Search for the cell housing the specified text and yield its (X, Y) center coordinate. 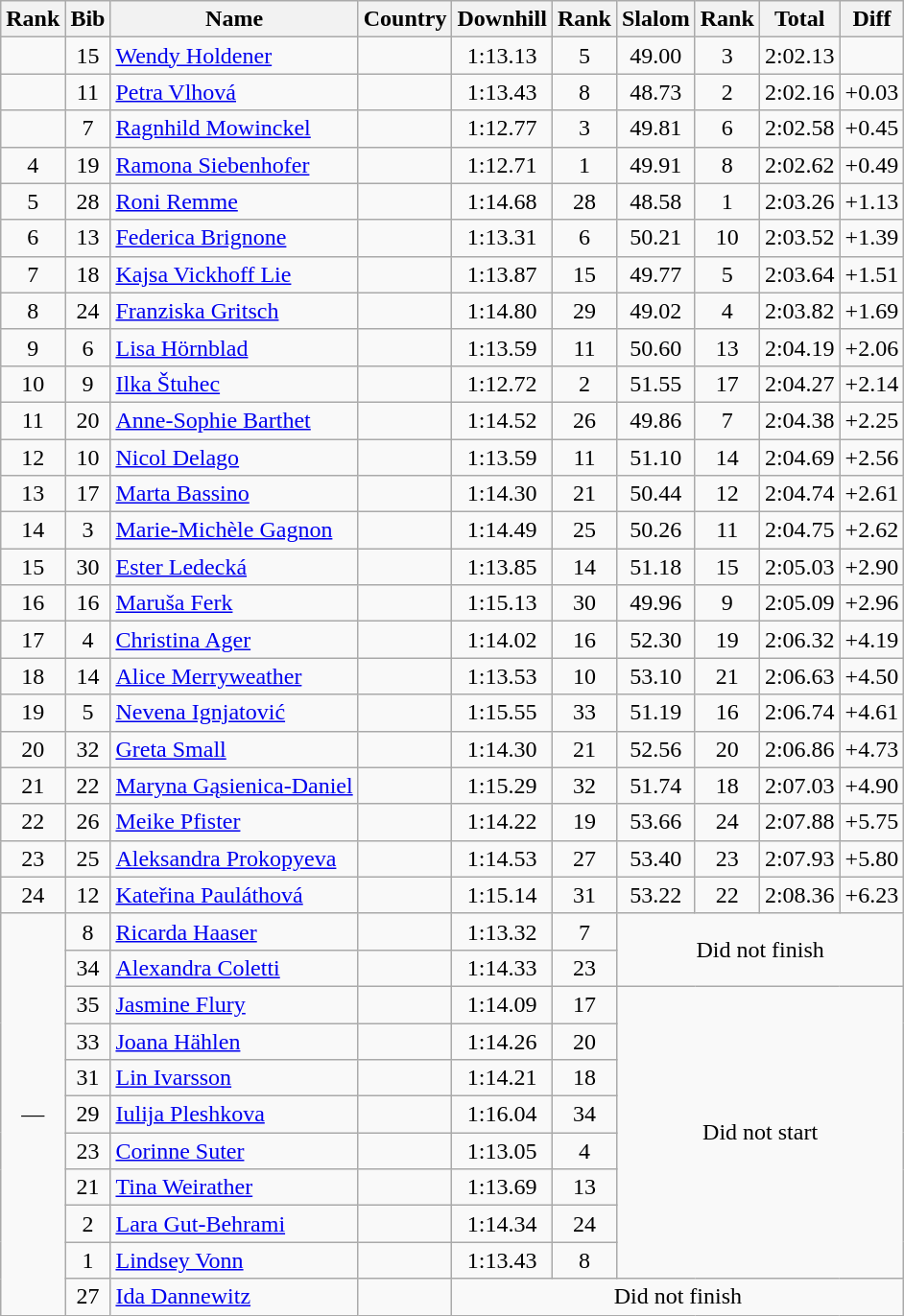
Franziska Gritsch (234, 311)
Ester Ledecká (234, 567)
+5.80 (871, 858)
Christina Ager (234, 640)
50.21 (655, 238)
+2.61 (871, 494)
1:12.72 (502, 384)
+2.96 (871, 603)
2:02.58 (799, 129)
49.86 (655, 420)
2:07.88 (799, 822)
Ramona Siebenhofer (234, 165)
49.00 (655, 56)
1:14.02 (502, 640)
1:14.33 (502, 968)
2:04.74 (799, 494)
1:13.53 (502, 676)
49.96 (655, 603)
+1.39 (871, 238)
49.02 (655, 311)
+2.06 (871, 347)
1:13.32 (502, 931)
Kajsa Vickhoff Lie (234, 274)
+2.25 (871, 420)
+2.14 (871, 384)
+1.69 (871, 311)
49.91 (655, 165)
+4.50 (871, 676)
53.22 (655, 895)
2:04.19 (799, 347)
1:14.52 (502, 420)
+4.61 (871, 713)
2:06.74 (799, 713)
2:04.38 (799, 420)
Did not start (760, 1132)
Tina Weirather (234, 1187)
Nicol Delago (234, 458)
2:04.75 (799, 530)
51.19 (655, 713)
Maryna Gąsienica-Daniel (234, 786)
52.30 (655, 640)
2:03.82 (799, 311)
1:13.31 (502, 238)
Jasmine Flury (234, 1004)
+4.19 (871, 640)
53.40 (655, 858)
2:07.93 (799, 858)
+0.49 (871, 165)
+0.03 (871, 92)
Joana Hählen (234, 1041)
2:02.13 (799, 56)
50.44 (655, 494)
49.81 (655, 129)
1:13.69 (502, 1187)
+6.23 (871, 895)
Federica Brignone (234, 238)
+4.73 (871, 749)
Lin Ivarsson (234, 1078)
Total (799, 19)
Iulija Pleshkova (234, 1115)
Nevena Ignjatović (234, 713)
1:15.29 (502, 786)
— (33, 1115)
53.66 (655, 822)
2:02.16 (799, 92)
2:05.03 (799, 567)
+5.75 (871, 822)
49.77 (655, 274)
Slalom (655, 19)
1:15.13 (502, 603)
Bib (88, 19)
Diff (871, 19)
51.55 (655, 384)
Alice Merryweather (234, 676)
Maruša Ferk (234, 603)
Alexandra Coletti (234, 968)
2:05.09 (799, 603)
+1.13 (871, 201)
48.73 (655, 92)
1:16.04 (502, 1115)
2:06.32 (799, 640)
48.58 (655, 201)
1:12.77 (502, 129)
+2.90 (871, 567)
Corinne Suter (234, 1151)
2:06.86 (799, 749)
Meike Pfister (234, 822)
52.56 (655, 749)
1:13.13 (502, 56)
1:14.34 (502, 1224)
50.60 (655, 347)
Lindsey Vonn (234, 1260)
1:13.85 (502, 567)
2:03.64 (799, 274)
2:02.62 (799, 165)
2:03.52 (799, 238)
1:12.71 (502, 165)
Wendy Holdener (234, 56)
1:14.68 (502, 201)
Name (234, 19)
1:14.09 (502, 1004)
1:15.14 (502, 895)
Anne-Sophie Barthet (234, 420)
Marta Bassino (234, 494)
1:14.21 (502, 1078)
Roni Remme (234, 201)
Country (405, 19)
1:13.87 (502, 274)
Kateřina Pauláthová (234, 895)
Greta Small (234, 749)
1:13.05 (502, 1151)
51.18 (655, 567)
+0.45 (871, 129)
Ilka Štuhec (234, 384)
1:14.49 (502, 530)
2:04.27 (799, 384)
2:06.63 (799, 676)
+2.56 (871, 458)
53.10 (655, 676)
2:04.69 (799, 458)
+1.51 (871, 274)
1:14.53 (502, 858)
1:14.80 (502, 311)
Aleksandra Prokopyeva (234, 858)
50.26 (655, 530)
Marie-Michèle Gagnon (234, 530)
Ida Dannewitz (234, 1297)
Lara Gut-Behrami (234, 1224)
Ricarda Haaser (234, 931)
51.74 (655, 786)
1:14.26 (502, 1041)
35 (88, 1004)
1:15.55 (502, 713)
Downhill (502, 19)
Petra Vlhová (234, 92)
51.10 (655, 458)
1:14.22 (502, 822)
2:08.36 (799, 895)
+4.90 (871, 786)
+2.62 (871, 530)
Ragnhild Mowinckel (234, 129)
Lisa Hörnblad (234, 347)
2:03.26 (799, 201)
2:07.03 (799, 786)
